Locate the cell with the specified text and output its [X, Y] center coordinate. 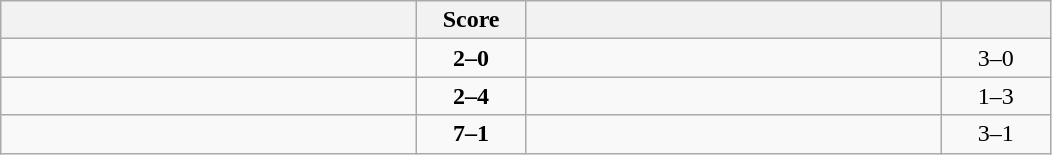
7–1 [472, 134]
1–3 [996, 96]
2–0 [472, 58]
3–0 [996, 58]
3–1 [996, 134]
Score [472, 20]
2–4 [472, 96]
